Find where the given text appears and provide that cell's center as [X, Y] coordinate. 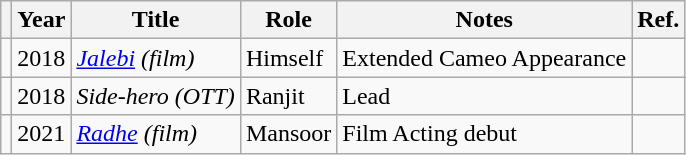
Extended Cameo Appearance [484, 58]
Notes [484, 20]
Role [288, 20]
Side-hero (OTT) [156, 96]
Himself [288, 58]
Year [42, 20]
Ranjit [288, 96]
Title [156, 20]
Mansoor [288, 134]
Ref. [658, 20]
Radhe (film) [156, 134]
2021 [42, 134]
Lead [484, 96]
Film Acting debut [484, 134]
Jalebi (film) [156, 58]
